Capture the cell that displays the provided text and extract its (x, y) central coordinate. 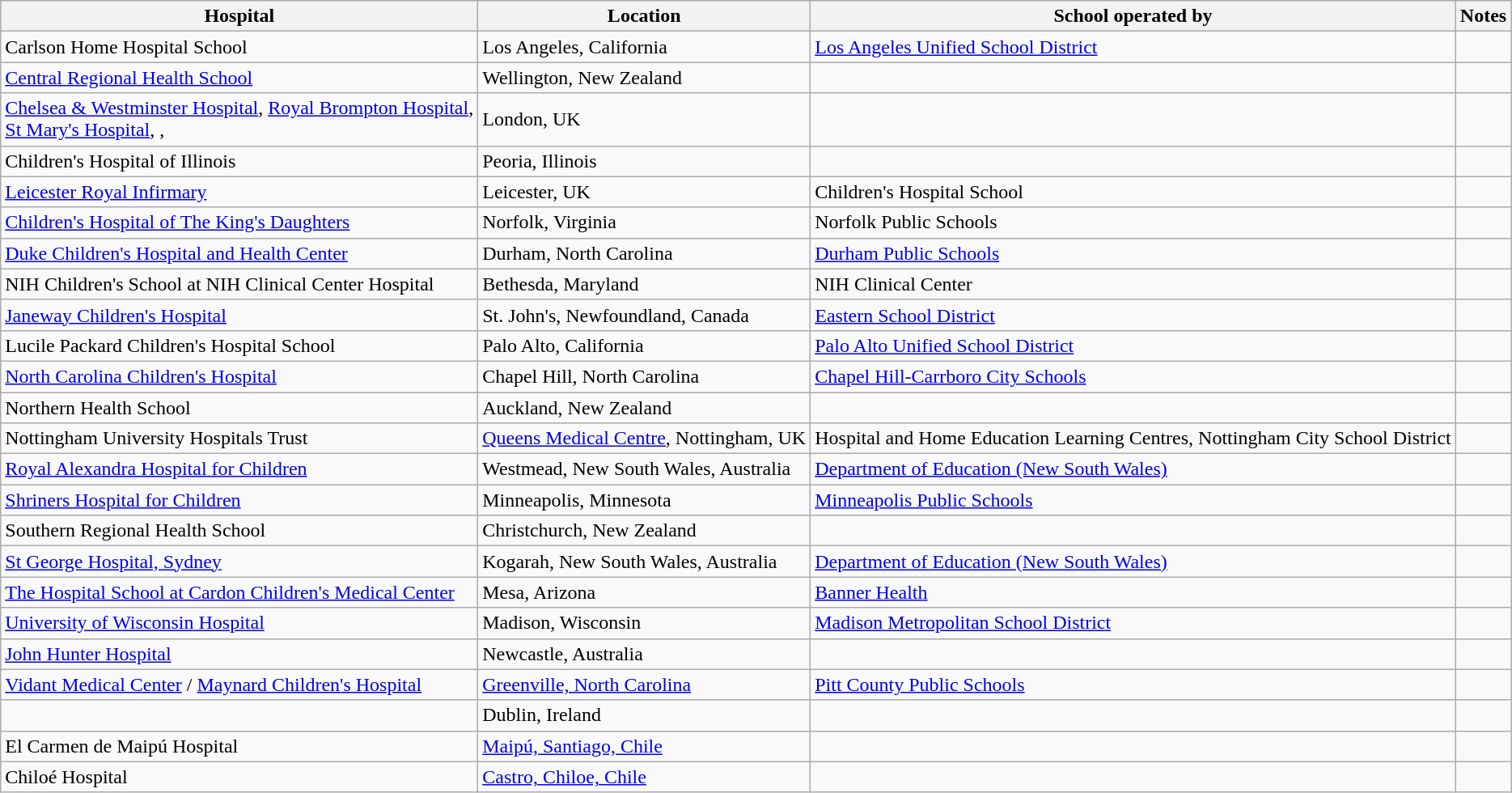
London, UK (644, 120)
Hospital and Home Education Learning Centres, Nottingham City School District (1133, 439)
Maipú, Santiago, Chile (644, 746)
Children's Hospital of Illinois (239, 161)
Minneapolis Public Schools (1133, 500)
Madison, Wisconsin (644, 623)
Notes (1483, 16)
Durham Public Schools (1133, 253)
St. John's, Newfoundland, Canada (644, 315)
Westmead, New South Wales, Australia (644, 469)
Royal Alexandra Hospital for Children (239, 469)
Greenville, North Carolina (644, 685)
NIH Children's School at NIH Clinical Center Hospital (239, 284)
Peoria, Illinois (644, 161)
School operated by (1133, 16)
John Hunter Hospital (239, 654)
University of Wisconsin Hospital (239, 623)
Mesa, Arizona (644, 592)
Northern Health School (239, 407)
Southern Regional Health School (239, 531)
Duke Children's Hospital and Health Center (239, 253)
Chapel Hill-Carrboro City Schools (1133, 376)
Minneapolis, Minnesota (644, 500)
Bethesda, Maryland (644, 284)
Shriners Hospital for Children (239, 500)
North Carolina Children's Hospital (239, 376)
Chelsea & Westminster Hospital, Royal Brompton Hospital,St Mary's Hospital, , (239, 120)
Children's Hospital of The King's Daughters (239, 223)
Chiloé Hospital (239, 777)
Dublin, Ireland (644, 715)
Janeway Children's Hospital (239, 315)
Palo Alto Unified School District (1133, 346)
Queens Medical Centre, Nottingham, UK (644, 439)
Carlson Home Hospital School (239, 47)
Wellington, New Zealand (644, 78)
Hospital (239, 16)
Chapel Hill, North Carolina (644, 376)
Los Angeles Unified School District (1133, 47)
Leicester Royal Infirmary (239, 192)
Castro, Chiloe, Chile (644, 777)
Newcastle, Australia (644, 654)
Vidant Medical Center / Maynard Children's Hospital (239, 685)
Pitt County Public Schools (1133, 685)
Leicester, UK (644, 192)
Kogarah, New South Wales, Australia (644, 562)
Norfolk, Virginia (644, 223)
Norfolk Public Schools (1133, 223)
Nottingham University Hospitals Trust (239, 439)
The Hospital School at Cardon Children's Medical Center (239, 592)
Banner Health (1133, 592)
St George Hospital, Sydney (239, 562)
Madison Metropolitan School District (1133, 623)
Christchurch, New Zealand (644, 531)
Durham, North Carolina (644, 253)
NIH Clinical Center (1133, 284)
El Carmen de Maipú Hospital (239, 746)
Palo Alto, California (644, 346)
Location (644, 16)
Central Regional Health School (239, 78)
Eastern School District (1133, 315)
Lucile Packard Children's Hospital School (239, 346)
Los Angeles, California (644, 47)
Auckland, New Zealand (644, 407)
Children's Hospital School (1133, 192)
